Output the [X, Y] coordinate of the center of the cell containing the given text.  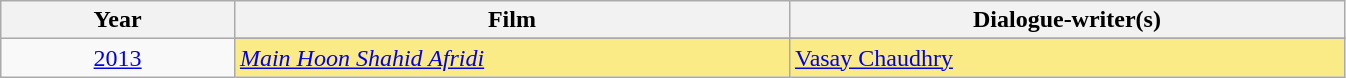
Year [118, 20]
2013 [118, 58]
Film [512, 20]
Dialogue-writer(s) [1066, 20]
Main Hoon Shahid Afridi [512, 58]
Vasay Chaudhry [1066, 58]
